Detect which cell encompasses the target text, then output its (X, Y) center coordinate. 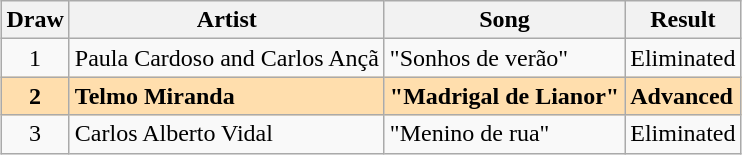
Song (504, 20)
Artist (226, 20)
Carlos Alberto Vidal (226, 134)
"Madrigal de Lianor" (504, 96)
2 (35, 96)
1 (35, 58)
Draw (35, 20)
Advanced (683, 96)
Telmo Miranda (226, 96)
Paula Cardoso and Carlos Ançã (226, 58)
"Menino de rua" (504, 134)
3 (35, 134)
"Sonhos de verão" (504, 58)
Result (683, 20)
